Identify which cell holds the provided text, then report its [x, y] central coordinate. 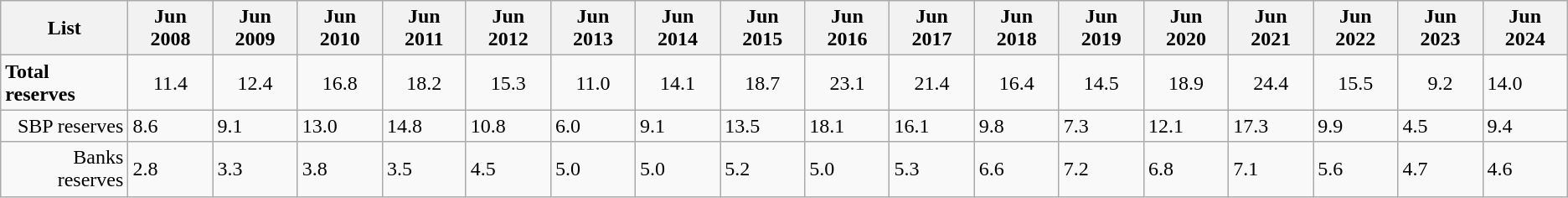
Jun 2017 [931, 29]
Jun 2009 [255, 29]
Jun 2022 [1355, 29]
7.2 [1101, 169]
9.2 [1441, 82]
13.0 [340, 126]
16.8 [340, 82]
Total reserves [64, 82]
Jun 2016 [848, 29]
14.1 [678, 82]
Jun 2012 [508, 29]
7.1 [1271, 169]
24.4 [1271, 82]
Jun 2018 [1017, 29]
Jun 2023 [1441, 29]
List [64, 29]
10.8 [508, 126]
5.2 [762, 169]
14.5 [1101, 82]
Jun 2019 [1101, 29]
9.4 [1524, 126]
9.8 [1017, 126]
4.6 [1524, 169]
16.1 [931, 126]
4.7 [1441, 169]
18.7 [762, 82]
Jun 2020 [1186, 29]
23.1 [848, 82]
11.0 [593, 82]
18.9 [1186, 82]
2.8 [171, 169]
14.8 [424, 126]
13.5 [762, 126]
16.4 [1017, 82]
Jun 2010 [340, 29]
Jun 2011 [424, 29]
14.0 [1524, 82]
15.3 [508, 82]
SBP reserves [64, 126]
18.1 [848, 126]
Jun 2021 [1271, 29]
21.4 [931, 82]
8.6 [171, 126]
3.8 [340, 169]
Jun 2024 [1524, 29]
6.8 [1186, 169]
5.6 [1355, 169]
3.3 [255, 169]
9.9 [1355, 126]
Jun 2014 [678, 29]
Jun 2008 [171, 29]
Jun 2015 [762, 29]
Banks reserves [64, 169]
6.6 [1017, 169]
3.5 [424, 169]
18.2 [424, 82]
11.4 [171, 82]
12.1 [1186, 126]
Jun 2013 [593, 29]
5.3 [931, 169]
6.0 [593, 126]
12.4 [255, 82]
15.5 [1355, 82]
17.3 [1271, 126]
7.3 [1101, 126]
